Return the [X, Y] coordinate for the center point of the cell that contains the specified text.  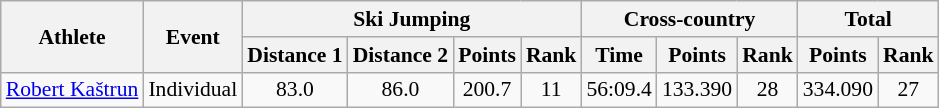
Time [618, 55]
Total [868, 19]
334.090 [838, 90]
Cross-country [689, 19]
86.0 [400, 90]
11 [552, 90]
Distance 2 [400, 55]
83.0 [294, 90]
133.390 [697, 90]
27 [908, 90]
Robert Kaštrun [72, 90]
200.7 [487, 90]
Distance 1 [294, 55]
Ski Jumping [412, 19]
Event [192, 36]
28 [768, 90]
Athlete [72, 36]
56:09.4 [618, 90]
Individual [192, 90]
